From the cell containing the given text, extract its center point as [x, y] coordinate. 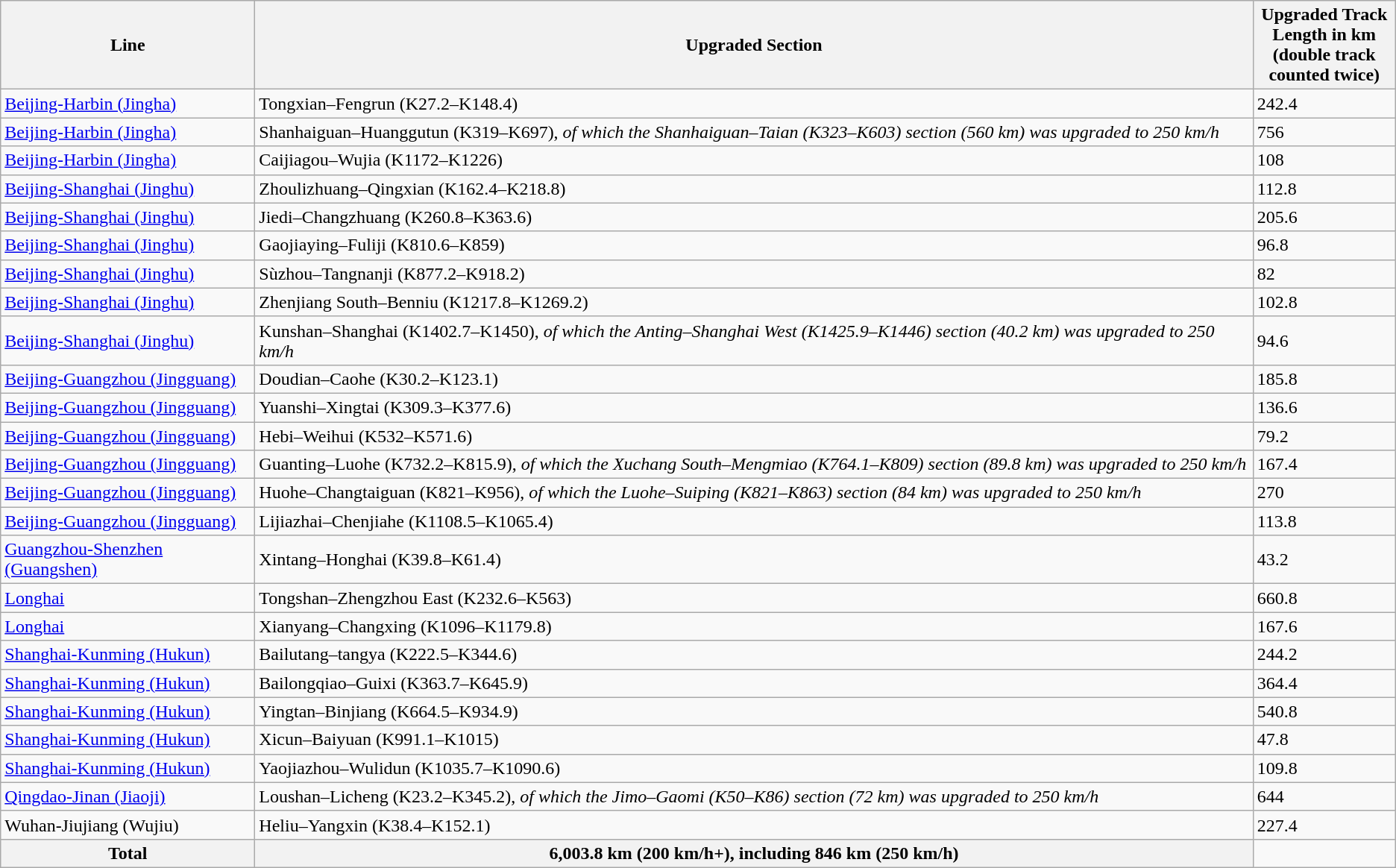
205.6 [1324, 217]
Xicun–Baiyuan (K991.1–K1015) [754, 740]
167.6 [1324, 626]
270 [1324, 493]
Sùzhou–Tangnanji (K877.2–K918.2) [754, 274]
364.4 [1324, 683]
Zhoulizhuang–Qingxian (K162.4–K218.8) [754, 189]
644 [1324, 796]
540.8 [1324, 711]
Heliu–Yangxin (K38.4–K152.1) [754, 825]
Huohe–Changtaiguan (K821–K956), of which the Luohe–Suiping (K821–K863) section (84 km) was upgraded to 250 km/h [754, 493]
660.8 [1324, 598]
Caijiagou–Wujia (K1172–K1226) [754, 160]
Yuanshi–Xingtai (K309.3–K377.6) [754, 407]
Yingtan–Binjiang (K664.5–K934.9) [754, 711]
109.8 [1324, 768]
Gaojiaying–Fuliji (K810.6–K859) [754, 245]
Yaojiazhou–Wulidun (K1035.7–K1090.6) [754, 768]
244.2 [1324, 655]
Xintang–Honghai (K39.8–K61.4) [754, 559]
Guanting–Luohe (K732.2–K815.9), of which the Xuchang South–Mengmiao (K764.1–K809) section (89.8 km) was upgraded to 250 km/h [754, 465]
Kunshan–Shanghai (K1402.7–K1450), of which the Anting–Shanghai West (K1425.9–K1446) section (40.2 km) was upgraded to 250 km/h [754, 340]
227.4 [1324, 825]
Bailutang–tangya (K222.5–K344.6) [754, 655]
Doudian–Caohe (K30.2–K123.1) [754, 379]
Line [128, 45]
47.8 [1324, 740]
94.6 [1324, 340]
Tongshan–Zhengzhou East (K232.6–K563) [754, 598]
Wuhan-Jiujiang (Wujiu) [128, 825]
Shanhaiguan–Huanggutun (K319–K697), of which the Shanhaiguan–Taian (K323–K603) section (560 km) was upgraded to 250 km/h [754, 132]
Guangzhou-Shenzhen (Guangshen) [128, 559]
43.2 [1324, 559]
756 [1324, 132]
Zhenjiang South–Benniu (K1217.8–K1269.2) [754, 302]
6,003.8 km (200 km/h+), including 846 km (250 km/h) [754, 853]
242.4 [1324, 104]
Bailongqiao–Guixi (K363.7–K645.9) [754, 683]
167.4 [1324, 465]
Lijiazhai–Chenjiahe (K1108.5–K1065.4) [754, 521]
Upgraded Section [754, 45]
Total [128, 853]
Tongxian–Fengrun (K27.2–K148.4) [754, 104]
113.8 [1324, 521]
96.8 [1324, 245]
102.8 [1324, 302]
82 [1324, 274]
136.6 [1324, 407]
Xianyang–Changxing (K1096–K1179.8) [754, 626]
185.8 [1324, 379]
108 [1324, 160]
Hebi–Weihui (K532–K571.6) [754, 436]
Jiedi–Changzhuang (K260.8–K363.6) [754, 217]
Loushan–Licheng (K23.2–K345.2), of which the Jimo–Gaomi (K50–K86) section (72 km) was upgraded to 250 km/h [754, 796]
79.2 [1324, 436]
Upgraded Track Length in km(double track counted twice) [1324, 45]
Qingdao-Jinan (Jiaoji) [128, 796]
112.8 [1324, 189]
